Pinpoint the cell where the given text exists, returning its (X, Y) midpoint coordinate. 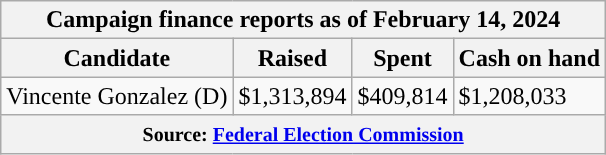
Source: Federal Election Commission (304, 134)
Candidate (117, 58)
Campaign finance reports as of February 14, 2024 (304, 20)
Vincente Gonzalez (D) (117, 96)
Raised (292, 58)
Cash on hand (529, 58)
$409,814 (402, 96)
$1,313,894 (292, 96)
Spent (402, 58)
$1,208,033 (529, 96)
